Provide the (X, Y) coordinate of the cell's center where the given text is located.  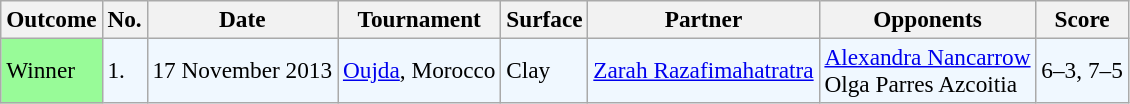
Zarah Razafimahatratra (704, 70)
Surface (544, 19)
Clay (544, 70)
17 November 2013 (242, 70)
Oujda, Morocco (420, 70)
6–3, 7–5 (1082, 70)
Winner (52, 70)
1. (124, 70)
Partner (704, 19)
Date (242, 19)
No. (124, 19)
Opponents (928, 19)
Score (1082, 19)
Tournament (420, 19)
Outcome (52, 19)
Alexandra Nancarrow Olga Parres Azcoitia (928, 70)
